Provide the [x, y] coordinate of the cell's center where the given text is located.  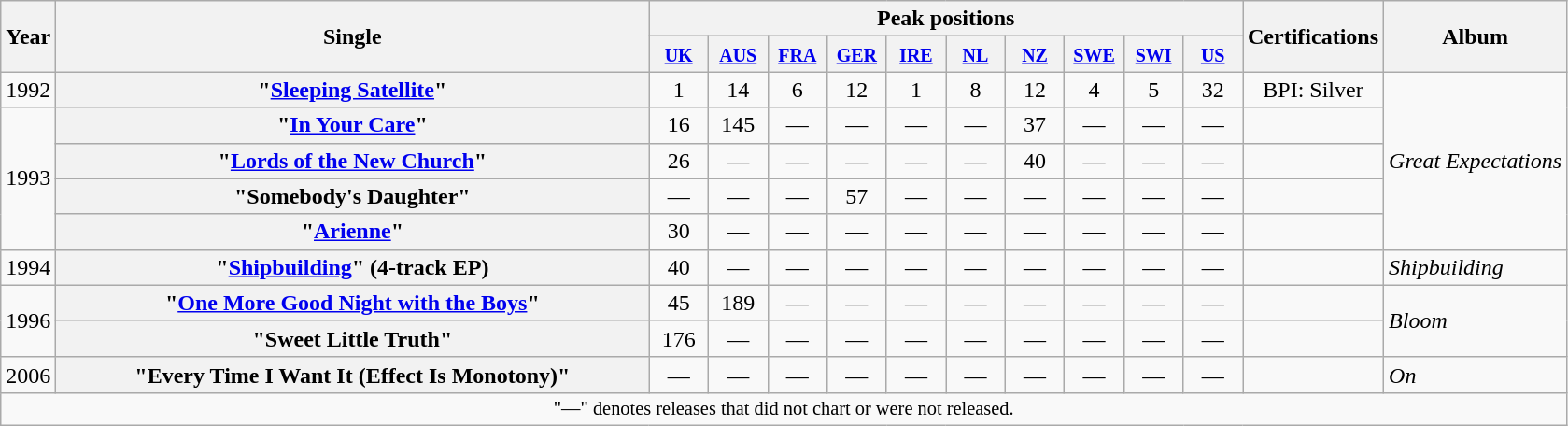
BPI: Silver [1313, 90]
Shipbuilding [1476, 267]
45 [679, 303]
Certifications [1313, 36]
"In Your Care" [353, 125]
14 [738, 90]
1994 [28, 267]
8 [976, 90]
Single [353, 36]
SWE [1095, 54]
On [1476, 375]
37 [1035, 125]
16 [679, 125]
32 [1213, 90]
FRA [798, 54]
NZ [1035, 54]
"Arienne" [353, 232]
Peak positions [946, 19]
AUS [738, 54]
"Every Time I Want It (Effect Is Monotony)" [353, 375]
189 [738, 303]
145 [738, 125]
"Somebody's Daughter" [353, 196]
2006 [28, 375]
UK [679, 54]
1996 [28, 320]
4 [1095, 90]
176 [679, 338]
US [1213, 54]
"Sleeping Satellite" [353, 90]
Bloom [1476, 320]
1992 [28, 90]
26 [679, 161]
57 [857, 196]
Year [28, 36]
Album [1476, 36]
"Lords of the New Church" [353, 161]
NL [976, 54]
"Shipbuilding" (4-track EP) [353, 267]
IRE [916, 54]
Great Expectations [1476, 161]
"One More Good Night with the Boys" [353, 303]
30 [679, 232]
6 [798, 90]
1993 [28, 178]
"—" denotes releases that did not chart or were not released. [784, 409]
GER [857, 54]
"Sweet Little Truth" [353, 338]
SWI [1153, 54]
5 [1153, 90]
